Provide the (X, Y) coordinate of the cell's center where the given text is located.  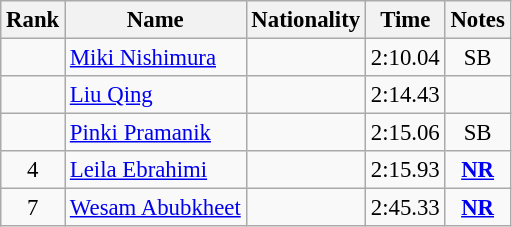
2:45.33 (405, 208)
Time (405, 20)
2:15.93 (405, 170)
Liu Qing (156, 95)
Rank (33, 20)
Name (156, 20)
2:15.06 (405, 133)
7 (33, 208)
Wesam Abubkheet (156, 208)
2:10.04 (405, 58)
Notes (478, 20)
4 (33, 170)
Leila Ebrahimi (156, 170)
Nationality (306, 20)
Miki Nishimura (156, 58)
Pinki Pramanik (156, 133)
2:14.43 (405, 95)
